Extract the (x, y) coordinate from the center of the cell holding the provided text.  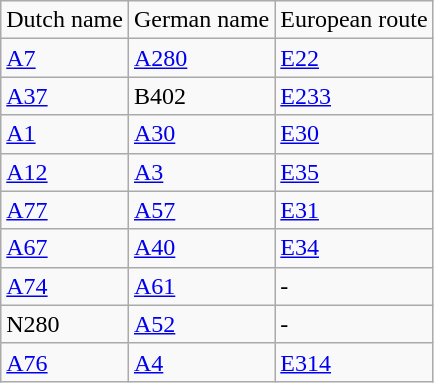
E233 (354, 96)
A280 (201, 58)
E314 (354, 362)
Dutch name (65, 20)
A4 (201, 362)
A3 (201, 172)
A74 (65, 286)
A61 (201, 286)
A30 (201, 134)
E30 (354, 134)
N280 (65, 324)
E34 (354, 248)
German name (201, 20)
A1 (65, 134)
A67 (65, 248)
A12 (65, 172)
E31 (354, 210)
A40 (201, 248)
A77 (65, 210)
A52 (201, 324)
A37 (65, 96)
E35 (354, 172)
A7 (65, 58)
European route (354, 20)
E22 (354, 58)
B402 (201, 96)
A57 (201, 210)
A76 (65, 362)
